Provide the (X, Y) coordinate of the cell's center where the given text is located.  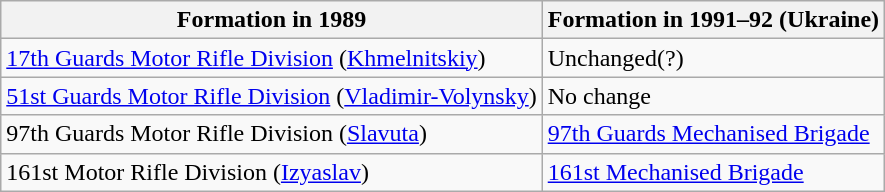
17th Guards Motor Rifle Division (Khmelnitskiy) (272, 58)
Formation in 1991–92 (Ukraine) (713, 20)
Unchanged(?) (713, 58)
161st Mechanised Brigade (713, 172)
97th Guards Motor Rifle Division (Slavuta) (272, 134)
Formation in 1989 (272, 20)
161st Motor Rifle Division (Izyaslav) (272, 172)
51st Guards Motor Rifle Division (Vladimir-Volynsky) (272, 96)
97th Guards Mechanised Brigade (713, 134)
No change (713, 96)
